Provide the (x, y) coordinate of the cell's center where the given text is located.  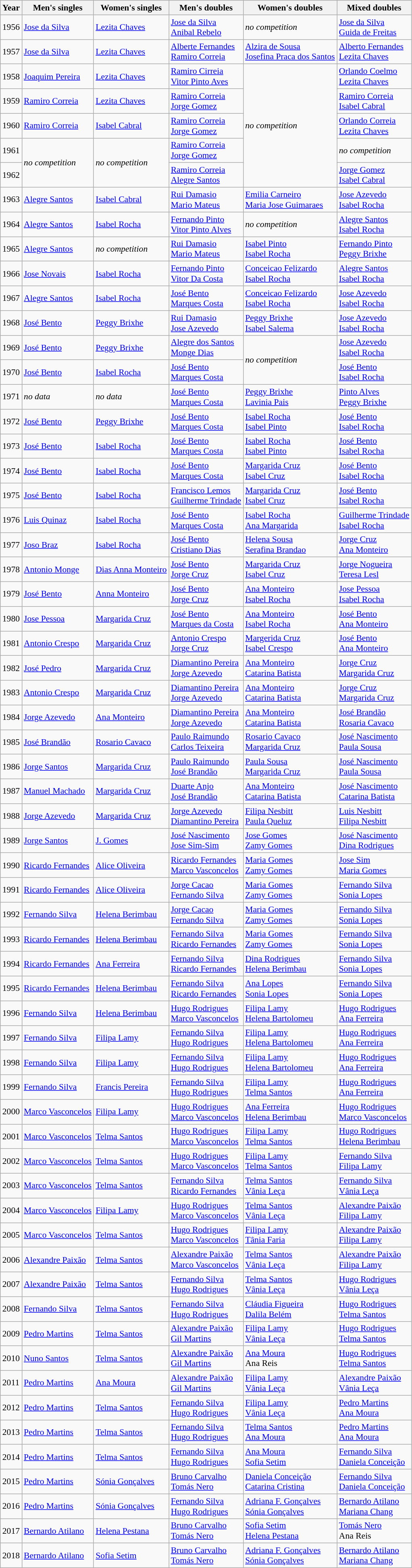
1967 (11, 298)
1994 (11, 964)
1977 (11, 544)
Men's singles (58, 8)
Jorge GomezIsabel Cabral (374, 175)
1964 (11, 224)
1959 (11, 101)
Ramiro CirreiaVitor Pinto Aves (206, 77)
Luis Quinaz (58, 520)
Francisco LemosGuilherme Trindade (206, 495)
1992 (11, 915)
1990 (11, 865)
2000 (11, 1111)
Joaquim Pereira (58, 77)
2002 (11, 1161)
Nuno Santos (58, 1358)
Filipa NesbittPaula Queluz (290, 816)
José BrandãoRosaria Cavaco (374, 717)
Antonio Monge (58, 569)
José BentoCristiano Dias (206, 544)
2008 (11, 1309)
Peggy BrixheLavinia Pais (290, 397)
1988 (11, 816)
1973 (11, 446)
Anna Monteiro (131, 594)
Alberte FernandesRamiro Correia (206, 52)
Ana Monteiro (131, 717)
Rosario Cavaco (131, 742)
2006 (11, 1260)
2012 (11, 1407)
2016 (11, 1506)
Fernando PintoPeggy Brixhe (374, 249)
1980 (11, 619)
Manuel Machado (58, 791)
Ana Ferreira (131, 964)
2014 (11, 1457)
Luis NesbittFilipa Nesbitt (374, 816)
1957 (11, 52)
1966 (11, 273)
José Brandão (58, 742)
1991 (11, 890)
Guilherme TrindadeIsabel Rocha (374, 520)
Ramiro CorreiaIsabel Cabral (374, 101)
1983 (11, 693)
1979 (11, 594)
1998 (11, 1062)
Jorge NogueiraTeresa Lesl (374, 569)
2005 (11, 1235)
1981 (11, 644)
Tomás NeroAna Reis (374, 1531)
Jorge AzevedoDiamantino Pereira (206, 816)
Alberto FernandesLezita Chaves (374, 52)
Jose GomesZamy Gomes (290, 840)
1971 (11, 397)
1995 (11, 989)
1961 (11, 150)
2013 (11, 1432)
Ana FerreiraHelena Berimbau (290, 1111)
Isabel PintoIsabel Rocha (290, 249)
1969 (11, 348)
Isabel RochaAna Margarida (290, 520)
Daniela ConceiçãoCatarina Cristina (290, 1482)
Alzira de SousaJosefina Praca dos Santos (290, 52)
1965 (11, 249)
Ricardo FernandesMarco Vasconcelos (206, 865)
Jose da SilvaGuida de Freitas (374, 27)
Margerida CruzIsabel Crespo (290, 644)
Rosario CavacoMargarida Cruz (290, 742)
José NascimentoJose Sim-Sim (206, 840)
1986 (11, 767)
Helena SousaSerafina Brandao (290, 544)
Orlando CoelmoLezita Chaves (374, 77)
Francis Pereira (131, 1087)
1985 (11, 742)
1968 (11, 323)
Antonio CrespoJorge Cruz (206, 644)
Ramiro CorreiaAlegre Santos (206, 175)
2001 (11, 1136)
José NascimentoDina Rodrigues (374, 840)
1975 (11, 495)
Jorge CruzAna Monteiro (374, 544)
Hugo RodriguesHelena Berimbau (374, 1136)
Rui DamasioJose Azevedo (206, 323)
1984 (11, 717)
José BentoMarques da Costa (206, 619)
1997 (11, 1038)
Mixed doubles (374, 8)
1972 (11, 422)
Fernando PintoVitor Da Costa (206, 273)
1996 (11, 1013)
Women's singles (131, 8)
J. Gomes (131, 840)
1978 (11, 569)
Sofia Setim (131, 1556)
1963 (11, 200)
Women's doubles (290, 8)
Paulo RaimundoCarlos Teixeira (206, 742)
Dias Anna Monteiro (131, 569)
Jose Novais (58, 273)
Jose Pessoa (58, 619)
1987 (11, 791)
1989 (11, 840)
Fernando SilvaVânia Leça (374, 1186)
2009 (11, 1333)
Pinto AlvesPeggy Brixhe (374, 397)
Jose da SilvaAnibal Rebelo (206, 27)
Duarte AnjoJosé Brandão (206, 791)
2010 (11, 1358)
1970 (11, 373)
Jose SimMaria Gomes (374, 865)
Paula SousaMargarida Cruz (290, 767)
Fernando SilvaFilipa Lamy (374, 1161)
1993 (11, 939)
1974 (11, 471)
1982 (11, 668)
José Pedro (58, 668)
Ana MouraAna Reis (290, 1358)
Alexandre PaixãoMarco Vasconcelos (206, 1260)
Paulo RaimundoJosé Brandão (206, 767)
2018 (11, 1556)
Ana Moura (131, 1383)
Alexandre PaixãoVânia Leça (374, 1383)
2003 (11, 1186)
Sofia SetimHelena Pestana (290, 1531)
Alegre dos SantosMonge Dias (206, 348)
Orlando CorreiaLezita Chaves (374, 126)
Year (11, 8)
Men's doubles (206, 8)
1956 (11, 27)
2015 (11, 1482)
Emilia CarneiroMaria Jose Guimaraes (290, 200)
1958 (11, 77)
Filipa LamyTânia Faria (290, 1235)
1962 (11, 175)
Ana MouraSofia Setim (290, 1457)
2007 (11, 1284)
Fernando PintoVitor Pinto Alves (206, 224)
Ana LopesSonia Lopes (290, 989)
Joso Braz (58, 544)
Cláudia FigueiraDalila Belém (290, 1309)
2017 (11, 1531)
2004 (11, 1211)
Dina RodriguesHelena Berimbau (290, 964)
Telma SantosAna Moura (290, 1432)
Fernando Silva Sonia Lopes (374, 989)
Helena Pestana (131, 1531)
1960 (11, 126)
Peggy BrixheIsabel Salema (290, 323)
2011 (11, 1383)
Hugo RodriguesVânia Leça (374, 1284)
José NascimentoCatarina Batista (374, 791)
Jose PessoaIsabel Rocha (374, 594)
1976 (11, 520)
1999 (11, 1087)
